Provide the (X, Y) coordinate of the cell's center where the given text is located.  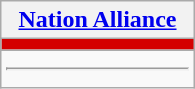
Nation Alliance (98, 20)
